Locate the cell with the specified text and output its [x, y] center coordinate. 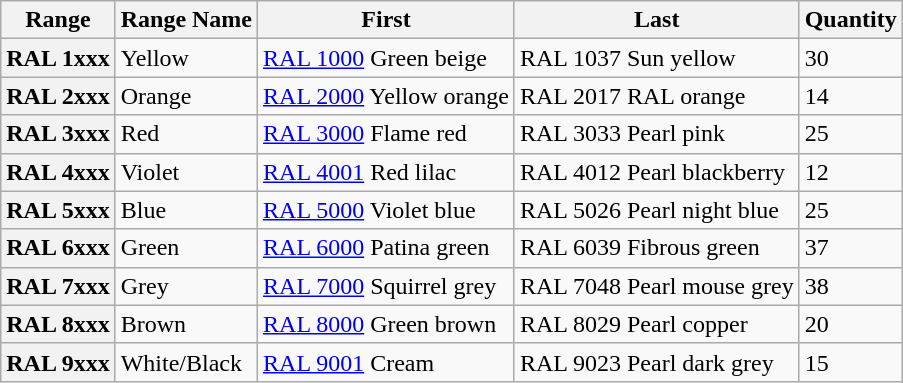
20 [850, 324]
RAL 1037 Sun yellow [656, 58]
14 [850, 96]
RAL 3033 Pearl pink [656, 134]
RAL 6039 Fibrous green [656, 248]
RAL 7048 Pearl mouse grey [656, 286]
Orange [186, 96]
Range [58, 20]
RAL 7xxx [58, 286]
RAL 9xxx [58, 362]
RAL 8029 Pearl copper [656, 324]
RAL 2xxx [58, 96]
RAL 5026 Pearl night blue [656, 210]
Brown [186, 324]
RAL 4xxx [58, 172]
RAL 3xxx [58, 134]
RAL 4012 Pearl blackberry [656, 172]
Last [656, 20]
RAL 1xxx [58, 58]
RAL 2000 Yellow orange [386, 96]
RAL 4001 Red lilac [386, 172]
RAL 2017 RAL orange [656, 96]
RAL 8000 Green brown [386, 324]
Range Name [186, 20]
First [386, 20]
RAL 6000 Patina green [386, 248]
Red [186, 134]
37 [850, 248]
RAL 3000 Flame red [386, 134]
White/Black [186, 362]
38 [850, 286]
RAL 5xxx [58, 210]
Quantity [850, 20]
Green [186, 248]
Blue [186, 210]
12 [850, 172]
15 [850, 362]
Violet [186, 172]
RAL 8xxx [58, 324]
RAL 5000 Violet blue [386, 210]
RAL 6xxx [58, 248]
Grey [186, 286]
RAL 9001 Cream [386, 362]
RAL 9023 Pearl dark grey [656, 362]
30 [850, 58]
Yellow [186, 58]
RAL 7000 Squirrel grey [386, 286]
RAL 1000 Green beige [386, 58]
